Output the [x, y] coordinate of the center of the cell containing the given text.  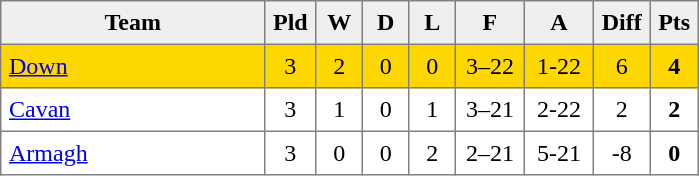
5-21 [558, 153]
Down [133, 66]
W [339, 23]
A [558, 23]
Cavan [133, 110]
Armagh [133, 153]
3–22 [490, 66]
3–21 [490, 110]
2–21 [490, 153]
6 [621, 66]
Team [133, 23]
1-22 [558, 66]
4 [674, 66]
Pts [674, 23]
2-22 [558, 110]
Pld [290, 23]
D [385, 23]
L [432, 23]
Diff [621, 23]
F [490, 23]
-8 [621, 153]
